From the cell containing the given text, extract its center point as (x, y) coordinate. 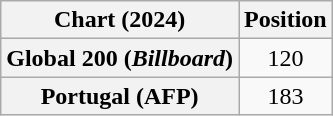
Position (285, 20)
Portugal (AFP) (120, 96)
183 (285, 96)
120 (285, 58)
Global 200 (Billboard) (120, 58)
Chart (2024) (120, 20)
